Capture the cell that displays the provided text and extract its (x, y) central coordinate. 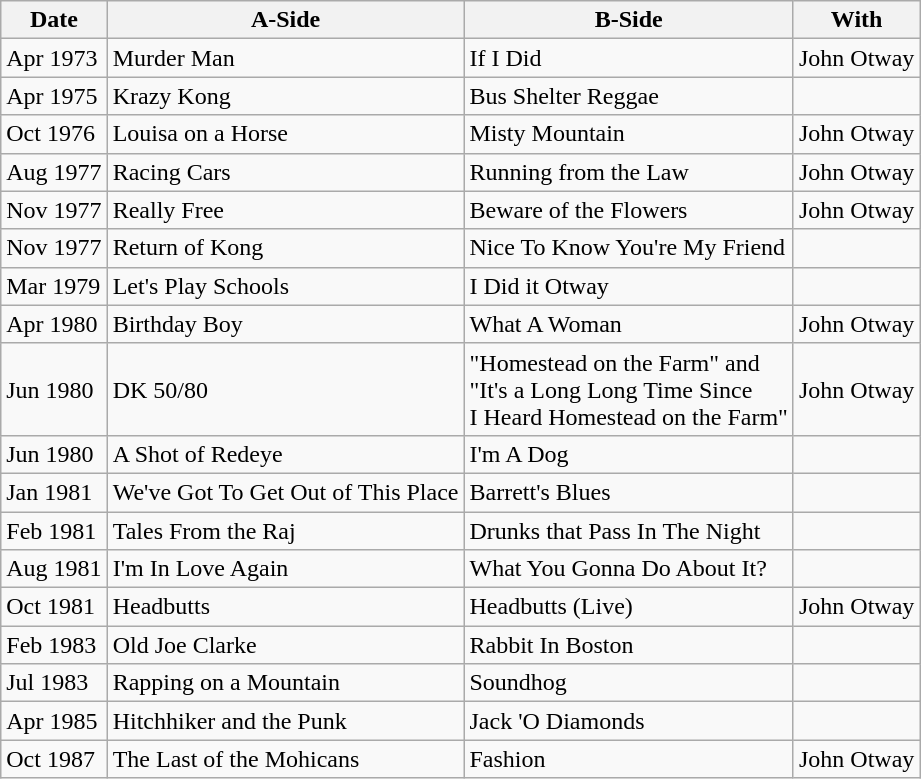
DK 50/80 (286, 389)
The Last of the Mohicans (286, 759)
Date (54, 20)
Murder Man (286, 58)
Oct 1981 (54, 607)
Oct 1976 (54, 134)
Birthday Boy (286, 324)
I'm A Dog (628, 454)
Old Joe Clarke (286, 645)
Running from the Law (628, 172)
We've Got To Get Out of This Place (286, 492)
Racing Cars (286, 172)
Really Free (286, 210)
Oct 1987 (54, 759)
Apr 1975 (54, 96)
Feb 1981 (54, 531)
Jan 1981 (54, 492)
A-Side (286, 20)
If I Did (628, 58)
Aug 1981 (54, 569)
Headbutts (Live) (628, 607)
Jack 'O Diamonds (628, 721)
Apr 1973 (54, 58)
Fashion (628, 759)
Krazy Kong (286, 96)
Rapping on a Mountain (286, 683)
Let's Play Schools (286, 286)
Drunks that Pass In The Night (628, 531)
Nice To Know You're My Friend (628, 248)
Beware of the Flowers (628, 210)
B-Side (628, 20)
Tales From the Raj (286, 531)
Aug 1977 (54, 172)
Soundhog (628, 683)
Hitchhiker and the Punk (286, 721)
Apr 1985 (54, 721)
Headbutts (286, 607)
Apr 1980 (54, 324)
With (856, 20)
I Did it Otway (628, 286)
Return of Kong (286, 248)
"Homestead on the Farm" and "It's a Long Long Time Since I Heard Homestead on the Farm" (628, 389)
Mar 1979 (54, 286)
Bus Shelter Reggae (628, 96)
Feb 1983 (54, 645)
What You Gonna Do About It? (628, 569)
Louisa on a Horse (286, 134)
Jul 1983 (54, 683)
I'm In Love Again (286, 569)
What A Woman (628, 324)
A Shot of Redeye (286, 454)
Rabbit In Boston (628, 645)
Misty Mountain (628, 134)
Barrett's Blues (628, 492)
